Extract the [X, Y] coordinate from the center of the cell holding the provided text.  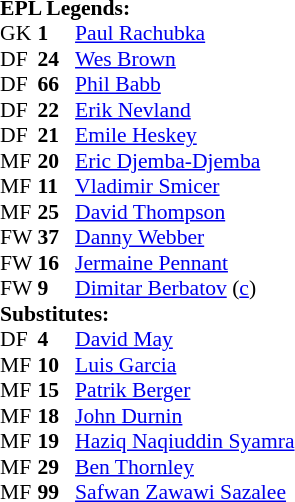
GK [19, 33]
10 [57, 365]
22 [57, 110]
25 [57, 212]
9 [57, 289]
1 [57, 33]
4 [57, 339]
18 [57, 416]
29 [57, 467]
37 [57, 237]
11 [57, 187]
16 [57, 263]
66 [57, 85]
21 [57, 135]
15 [57, 391]
19 [57, 441]
24 [57, 59]
20 [57, 161]
